Extract the [x, y] coordinate from the center of the cell holding the provided text.  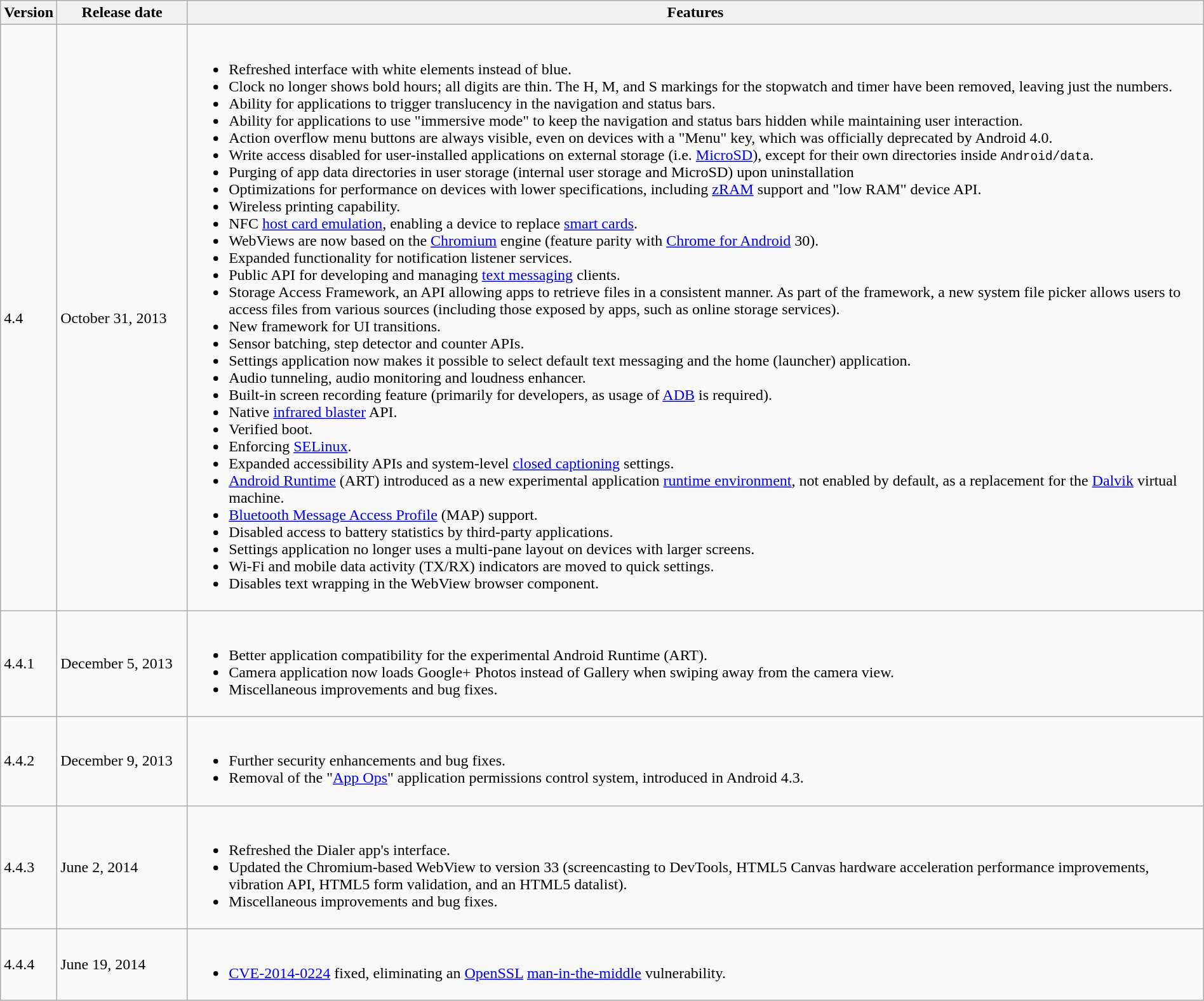
CVE-2014-0224 fixed, eliminating an OpenSSL man-in-the-middle vulnerability. [696, 965]
October 31, 2013 [122, 317]
December 9, 2013 [122, 761]
Version [29, 13]
4.4 [29, 317]
4.4.3 [29, 867]
4.4.1 [29, 664]
Release date [122, 13]
June 19, 2014 [122, 965]
December 5, 2013 [122, 664]
4.4.2 [29, 761]
Further security enhancements and bug fixes.Removal of the "App Ops" application permissions control system, introduced in Android 4.3. [696, 761]
Features [696, 13]
4.4.4 [29, 965]
June 2, 2014 [122, 867]
